Find where the given text appears and provide that cell's center as [X, Y] coordinate. 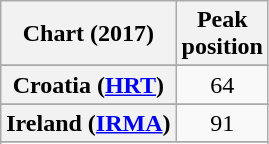
64 [222, 85]
Chart (2017) [88, 34]
91 [222, 123]
Ireland (IRMA) [88, 123]
Croatia (HRT) [88, 85]
Peakposition [222, 34]
